Find where the given text appears and provide that cell's center as (X, Y) coordinate. 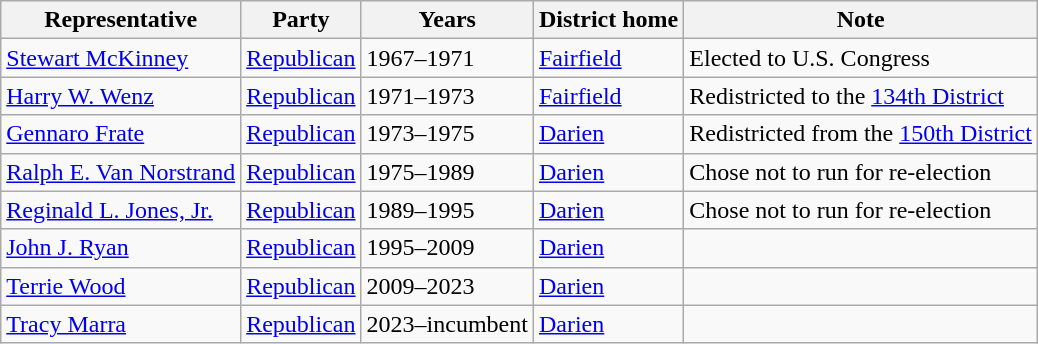
Harry W. Wenz (121, 96)
Gennaro Frate (121, 134)
Years (447, 20)
2023–incumbent (447, 324)
Redistricted to the 134th District (861, 96)
Redistricted from the 150th District (861, 134)
District home (608, 20)
1995–2009 (447, 248)
1971–1973 (447, 96)
1973–1975 (447, 134)
2009–2023 (447, 286)
Stewart McKinney (121, 58)
Reginald L. Jones, Jr. (121, 210)
1975–1989 (447, 172)
Terrie Wood (121, 286)
Note (861, 20)
Representative (121, 20)
John J. Ryan (121, 248)
1989–1995 (447, 210)
1967–1971 (447, 58)
Party (301, 20)
Elected to U.S. Congress (861, 58)
Tracy Marra (121, 324)
Ralph E. Van Norstrand (121, 172)
